Identify which cell holds the provided text, then report its [x, y] central coordinate. 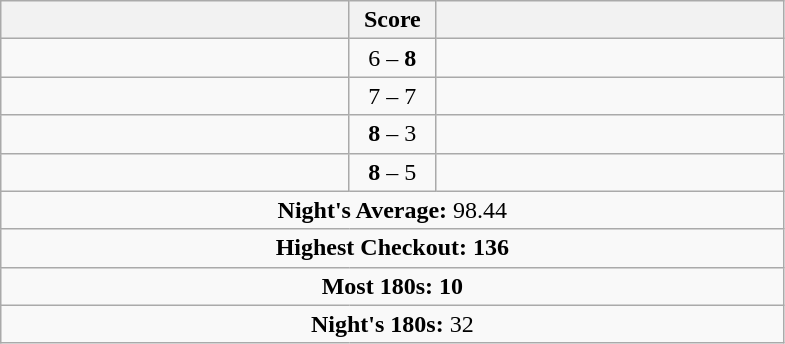
7 – 7 [392, 96]
Night's 180s: 32 [392, 324]
8 – 5 [392, 172]
8 – 3 [392, 134]
Score [392, 20]
Night's Average: 98.44 [392, 210]
6 – 8 [392, 58]
Highest Checkout: 136 [392, 248]
Most 180s: 10 [392, 286]
